Return (X, Y) of the center of cell containing provided text 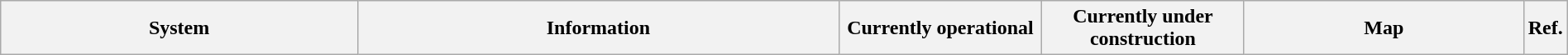
Ref. (1545, 28)
Currently operational (939, 28)
Map (1384, 28)
System (179, 28)
Information (598, 28)
Currently under construction (1143, 28)
